Identify which cell holds the provided text, then report its [x, y] central coordinate. 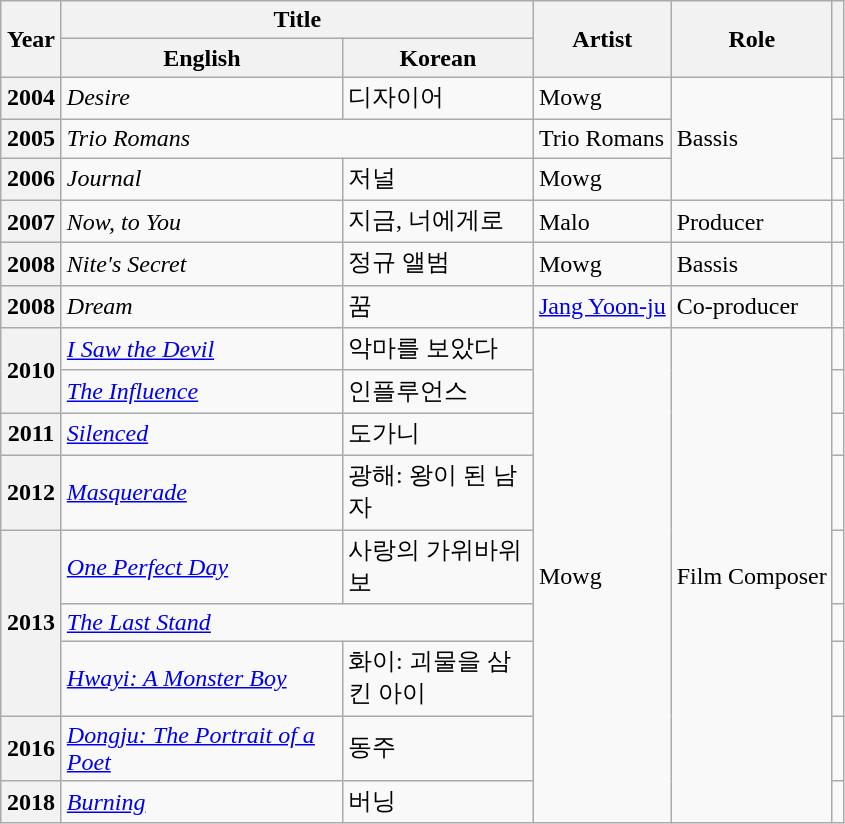
버닝 [438, 802]
디자이어 [438, 98]
I Saw the Devil [202, 350]
The Last Stand [297, 623]
Desire [202, 98]
악마를 보았다 [438, 350]
Year [32, 39]
사랑의 가위바위보 [438, 567]
Silenced [202, 434]
English [202, 58]
Korean [438, 58]
Co-producer [752, 306]
Malo [602, 222]
2013 [32, 623]
꿈 [438, 306]
Dongju: The Portrait of a Poet [202, 748]
2016 [32, 748]
Jang Yoon-ju [602, 306]
화이: 괴물을 삼킨 아이 [438, 679]
Masquerade [202, 492]
Hwayi: A Monster Boy [202, 679]
Now, to You [202, 222]
인플루언스 [438, 392]
지금, 너에게로 [438, 222]
The Influence [202, 392]
2004 [32, 98]
Burning [202, 802]
2012 [32, 492]
2010 [32, 370]
2007 [32, 222]
광해: 왕이 된 남자 [438, 492]
동주 [438, 748]
Journal [202, 180]
Film Composer [752, 576]
2011 [32, 434]
Title [297, 20]
도가니 [438, 434]
One Perfect Day [202, 567]
2005 [32, 138]
Nite's Secret [202, 264]
정규 앨범 [438, 264]
2018 [32, 802]
Dream [202, 306]
2006 [32, 180]
Producer [752, 222]
Artist [602, 39]
저널 [438, 180]
Role [752, 39]
